From the cell containing the given text, extract its center point as (X, Y) coordinate. 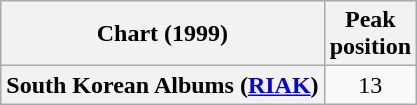
Chart (1999) (162, 34)
Peakposition (370, 34)
South Korean Albums (RIAK) (162, 85)
13 (370, 85)
